Search for the cell housing the specified text and yield its (X, Y) center coordinate. 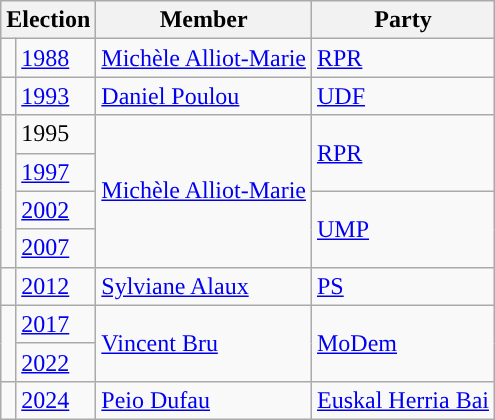
2007 (56, 248)
Peio Dufau (204, 400)
Euskal Herria Bai (402, 400)
2012 (56, 286)
2022 (56, 362)
Sylviane Alaux (204, 286)
UDF (402, 96)
PS (402, 286)
1988 (56, 58)
1995 (56, 134)
MoDem (402, 343)
Election (48, 20)
2017 (56, 324)
2024 (56, 400)
Daniel Poulou (204, 96)
Member (204, 20)
Party (402, 20)
Vincent Bru (204, 343)
1997 (56, 172)
2002 (56, 210)
1993 (56, 96)
UMP (402, 229)
